Locate the cell with the specified text and output its (x, y) center coordinate. 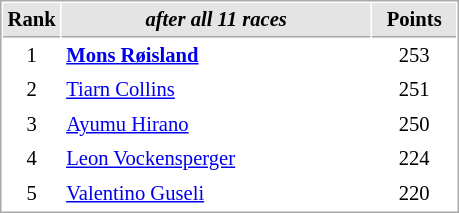
Ayumu Hirano (216, 124)
Leon Vockensperger (216, 158)
250 (414, 124)
Mons Røisland (216, 56)
4 (32, 158)
251 (414, 90)
3 (32, 124)
Tiarn Collins (216, 90)
Rank (32, 20)
1 (32, 56)
253 (414, 56)
Valentino Guseli (216, 194)
224 (414, 158)
5 (32, 194)
after all 11 races (216, 20)
220 (414, 194)
2 (32, 90)
Points (414, 20)
